Locate the cell with the specified text and output its [x, y] center coordinate. 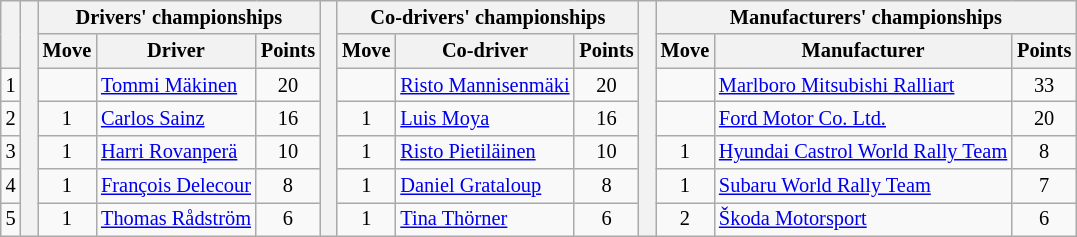
Risto Mannisenmäki [484, 85]
Thomas Rådström [176, 219]
Tina Thörner [484, 219]
Driver [176, 51]
Škoda Motorsport [863, 219]
Subaru World Rally Team [863, 186]
Marlboro Mitsubishi Ralliart [863, 85]
Ford Motor Co. Ltd. [863, 118]
7 [1044, 186]
4 [11, 186]
Manufacturer [863, 51]
Luis Moya [484, 118]
Carlos Sainz [176, 118]
Harri Rovanperä [176, 152]
Co-driver [484, 51]
François Delecour [176, 186]
3 [11, 152]
Daniel Grataloup [484, 186]
Drivers' championships [179, 17]
33 [1044, 85]
Tommi Mäkinen [176, 85]
Manufacturers' championships [866, 17]
5 [11, 219]
Hyundai Castrol World Rally Team [863, 152]
Risto Pietiläinen [484, 152]
Co-drivers' championships [488, 17]
